Detect which cell encompasses the target text, then output its [x, y] center coordinate. 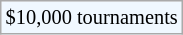
$10,000 tournaments [92, 17]
